Locate the cell with the specified text and output its (X, Y) center coordinate. 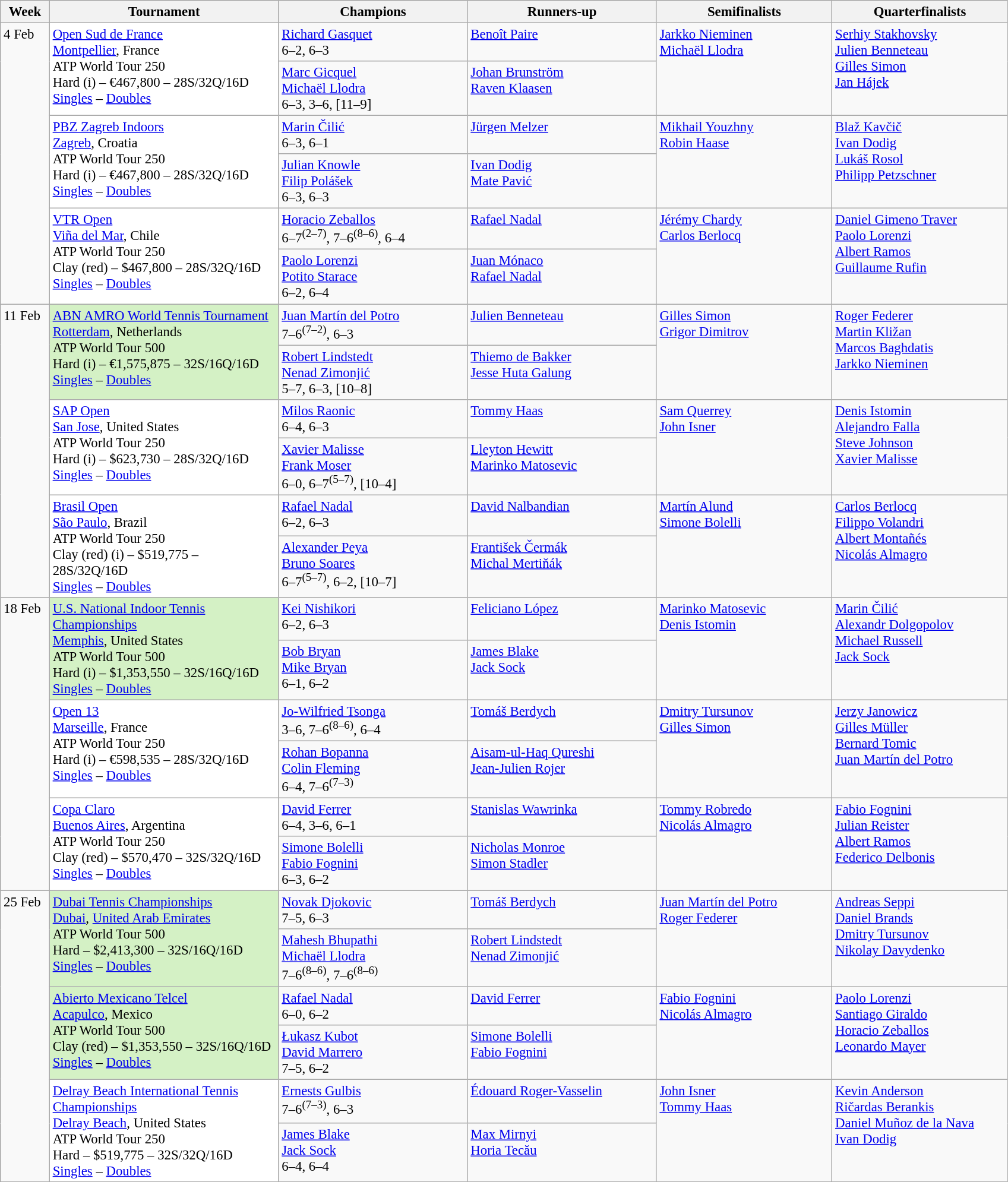
Aisam-ul-Haq Qureshi Jean-Julien Rojer (562, 770)
Andreas Seppi Daniel Brands Dmitry Tursunov Nikolay Davydenko (920, 938)
Rafael Nadal (562, 229)
Dubai Tennis Championships Dubai, United Arab EmiratesATP World Tour 500Hard – $2,413,300 – 32S/16Q/16DSingles – Doubles (164, 938)
Juan Mónaco Rafael Nadal (562, 277)
Benoît Paire (562, 43)
David Nalbandian (562, 516)
Thiemo de Bakker Jesse Huta Galung (562, 372)
Mikhail Youzhny Robin Haase (744, 162)
John Isner Tommy Haas (744, 1131)
25 Feb (25, 1036)
Xavier Malisse Frank Moser6–0, 6–7(5–7), [10–4] (373, 466)
Simone Bolelli Fabio Fognini6–3, 6–2 (373, 864)
Kevin Anderson Ričardas Berankis Daniel Muñoz de la Nava Ivan Dodig (920, 1131)
Johan Brunström Raven Klaasen (562, 89)
Open 13 Marseille, FranceATP World Tour 250Hard (i) – €598,535 – 28S/32Q/16DSingles – Doubles (164, 748)
Stanislas Wawrinka (562, 817)
Copa Claro Buenos Aires, ArgentinaATP World Tour 250Clay (red) – $570,470 – 32S/32Q/16DSingles – Doubles (164, 845)
Gilles Simon Grigor Dimitrov (744, 352)
Rafael Nadal 6–0, 6–2 (373, 1006)
David Ferrer6–4, 3–6, 6–1 (373, 817)
Jarkko Nieminen Michaël Llodra (744, 69)
Sam Querrey John Isner (744, 447)
Julien Benneteau (562, 324)
PBZ Zagreb IndoorsZagreb, CroatiaATP World Tour 250Hard (i) – €467,800 – 28S/32Q/16DSingles – Doubles (164, 162)
4 Feb (25, 164)
Juan Martín del Potro7–6(7–2), 6–3 (373, 324)
Alexander Peya Bruno Soares6–7(5–7), 6–2, [10–7] (373, 567)
Tournament (164, 12)
Daniel Gimeno Traver Paolo Lorenzi Albert Ramos Guillaume Rufin (920, 257)
Julian Knowle Filip Polášek6–3, 6–3 (373, 181)
Carlos Berlocq Filippo Volandri Albert Montañés Nicolás Almagro (920, 546)
Jérémy Chardy Carlos Berlocq (744, 257)
Martín Alund Simone Bolelli (744, 546)
Łukasz Kubot David Marrero7–5, 6–2 (373, 1052)
Delray Beach International Tennis Championships Delray Beach, United StatesATP World Tour 250Hard – $519,775 – 32S/32Q/16DSingles – Doubles (164, 1131)
SAP Open San Jose, United StatesATP World Tour 250Hard (i) – $623,730 – 28S/32Q/16DSingles – Doubles (164, 447)
Dmitry Tursunov Gilles Simon (744, 748)
11 Feb (25, 451)
Fabio Fognini Julian Reister Albert Ramos Federico Delbonis (920, 845)
Simone Bolelli Fabio Fognini (562, 1052)
Paolo Lorenzi Santiago Giraldo Horacio Zeballos Leonardo Mayer (920, 1033)
ABN AMRO World Tennis Tournament Rotterdam, NetherlandsATP World Tour 500Hard (i) – €1,575,875 – 32S/16Q/16DSingles – Doubles (164, 352)
Blaž Kavčič Ivan Dodig Lukáš Rosol Philipp Petzschner (920, 162)
Richard Gasquet6–2, 6–3 (373, 43)
Feliciano López (562, 619)
Juan Martín del Potro Roger Federer (744, 938)
Week (25, 12)
Runners-up (562, 12)
James Blake Jack Sock (562, 670)
Jerzy Janowicz Gilles Müller Bernard Tomic Juan Martín del Potro (920, 748)
Horacio Zeballos6–7(2–7), 7–6(8–6), 6–4 (373, 229)
David Ferrer (562, 1006)
Brasil Open São Paulo, BrazilATP World Tour 250Clay (red) (i) – $519,775 – 28S/32Q/16DSingles – Doubles (164, 546)
Rohan Bopanna Colin Fleming6–4, 7–6(7–3) (373, 770)
Ernests Gulbis 7–6(7–3), 6–3 (373, 1101)
Max Mirnyi Horia Tecău (562, 1152)
Ivan Dodig Mate Pavić (562, 181)
Roger Federer Martin Kližan Marcos Baghdatis Jarkko Nieminen (920, 352)
Abierto Mexicano Telcel Acapulco, MexicoATP World Tour 500Clay (red) – $1,353,550 – 32S/16Q/16DSingles – Doubles (164, 1033)
Serhiy Stakhovsky Julien Benneteau Gilles Simon Jan Hájek (920, 69)
Mahesh Bhupathi Michaël Llodra7–6(8–6), 7–6(8–6) (373, 958)
Novak Djokovic7–5, 6–3 (373, 910)
Semifinalists (744, 12)
Kei Nishikori6–2, 6–3 (373, 619)
Jo-Wilfried Tsonga3–6, 7–6(8–6), 6–4 (373, 720)
Bob Bryan Mike Bryan6–1, 6–2 (373, 670)
Champions (373, 12)
Marin Čilić Alexandr Dolgopolov Michael Russell Jack Sock (920, 649)
Paolo Lorenzi Potito Starace6–2, 6–4 (373, 277)
Milos Raonic 6–4, 6–3 (373, 418)
Tommy Haas (562, 418)
Rafael Nadal6–2, 6–3 (373, 516)
18 Feb (25, 744)
Quarterfinalists (920, 12)
U.S. National Indoor Tennis Championships Memphis, United StatesATP World Tour 500Hard (i) – $1,353,550 – 32S/16Q/16DSingles – Doubles (164, 649)
Denis Istomin Alejandro Falla Steve Johnson Xavier Malisse (920, 447)
Marc Gicquel Michaël Llodra6–3, 3–6, [11–9] (373, 89)
Édouard Roger-Vasselin (562, 1101)
Fabio Fognini Nicolás Almagro (744, 1033)
Lleyton Hewitt Marinko Matosevic (562, 466)
Jürgen Melzer (562, 135)
Robert Lindstedt Nenad Zimonjić5–7, 6–3, [10–8] (373, 372)
Robert Lindstedt Nenad Zimonjić (562, 958)
Tommy Robredo Nicolás Almagro (744, 845)
František Čermák Michal Mertiňák (562, 567)
Marin Čilić6–3, 6–1 (373, 135)
Nicholas Monroe Simon Stadler (562, 864)
James Blake Jack Sock 6–4, 6–4 (373, 1152)
VTR OpenViña del Mar, ChileATP World Tour 250Clay (red) – $467,800 – 28S/32Q/16DSingles – Doubles (164, 257)
Open Sud de France Montpellier, FranceATP World Tour 250Hard (i) – €467,800 – 28S/32Q/16DSingles – Doubles (164, 69)
Marinko Matosevic Denis Istomin (744, 649)
